From the cell containing the given text, extract its center point as [X, Y] coordinate. 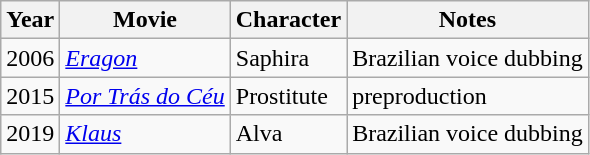
Saphira [288, 58]
Por Trás do Céu [145, 96]
Klaus [145, 134]
Character [288, 20]
Alva [288, 134]
2015 [30, 96]
preproduction [468, 96]
Year [30, 20]
2006 [30, 58]
Eragon [145, 58]
Movie [145, 20]
Notes [468, 20]
Prostitute [288, 96]
2019 [30, 134]
